From the cell containing the given text, extract its center point as [X, Y] coordinate. 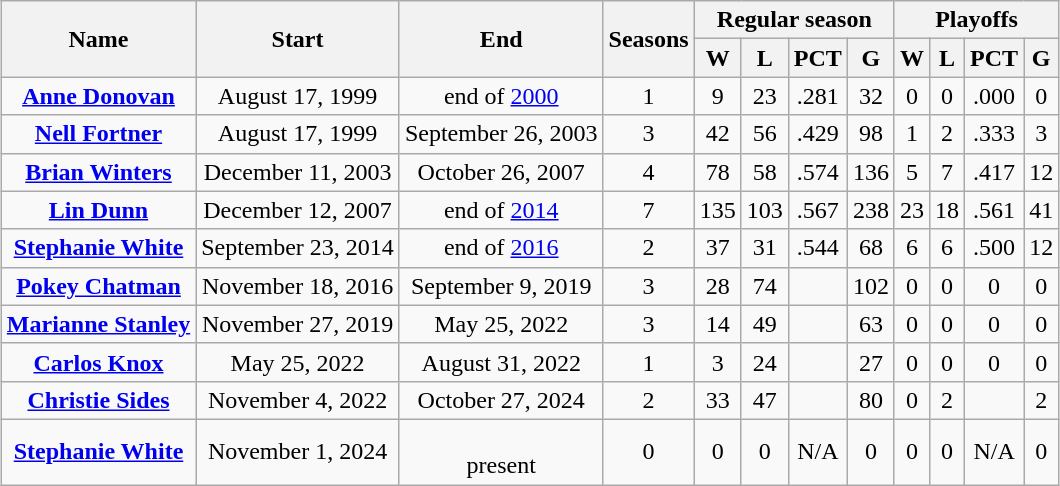
41 [1042, 210]
103 [764, 210]
end of 2016 [501, 248]
.281 [818, 96]
.417 [994, 172]
.429 [818, 134]
.000 [994, 96]
238 [870, 210]
5 [912, 172]
4 [648, 172]
24 [764, 362]
.561 [994, 210]
November 18, 2016 [298, 286]
September 26, 2003 [501, 134]
Brian Winters [98, 172]
.567 [818, 210]
Nell Fortner [98, 134]
Seasons [648, 39]
Lin Dunn [98, 210]
October 26, 2007 [501, 172]
63 [870, 324]
.333 [994, 134]
August 31, 2022 [501, 362]
Regular season [794, 20]
Start [298, 39]
37 [718, 248]
27 [870, 362]
December 12, 2007 [298, 210]
end of 2000 [501, 96]
Marianne Stanley [98, 324]
October 27, 2024 [501, 400]
28 [718, 286]
49 [764, 324]
Name [98, 39]
Carlos Knox [98, 362]
102 [870, 286]
December 11, 2003 [298, 172]
68 [870, 248]
September 9, 2019 [501, 286]
November 27, 2019 [298, 324]
135 [718, 210]
end of 2014 [501, 210]
Anne Donovan [98, 96]
42 [718, 134]
November 4, 2022 [298, 400]
98 [870, 134]
.500 [994, 248]
78 [718, 172]
74 [764, 286]
33 [718, 400]
Playoffs [976, 20]
31 [764, 248]
58 [764, 172]
September 23, 2014 [298, 248]
32 [870, 96]
136 [870, 172]
Christie Sides [98, 400]
9 [718, 96]
present [501, 452]
56 [764, 134]
14 [718, 324]
.574 [818, 172]
18 [946, 210]
November 1, 2024 [298, 452]
End [501, 39]
47 [764, 400]
.544 [818, 248]
80 [870, 400]
Pokey Chatman [98, 286]
